Return (x, y) of the center of cell containing provided text 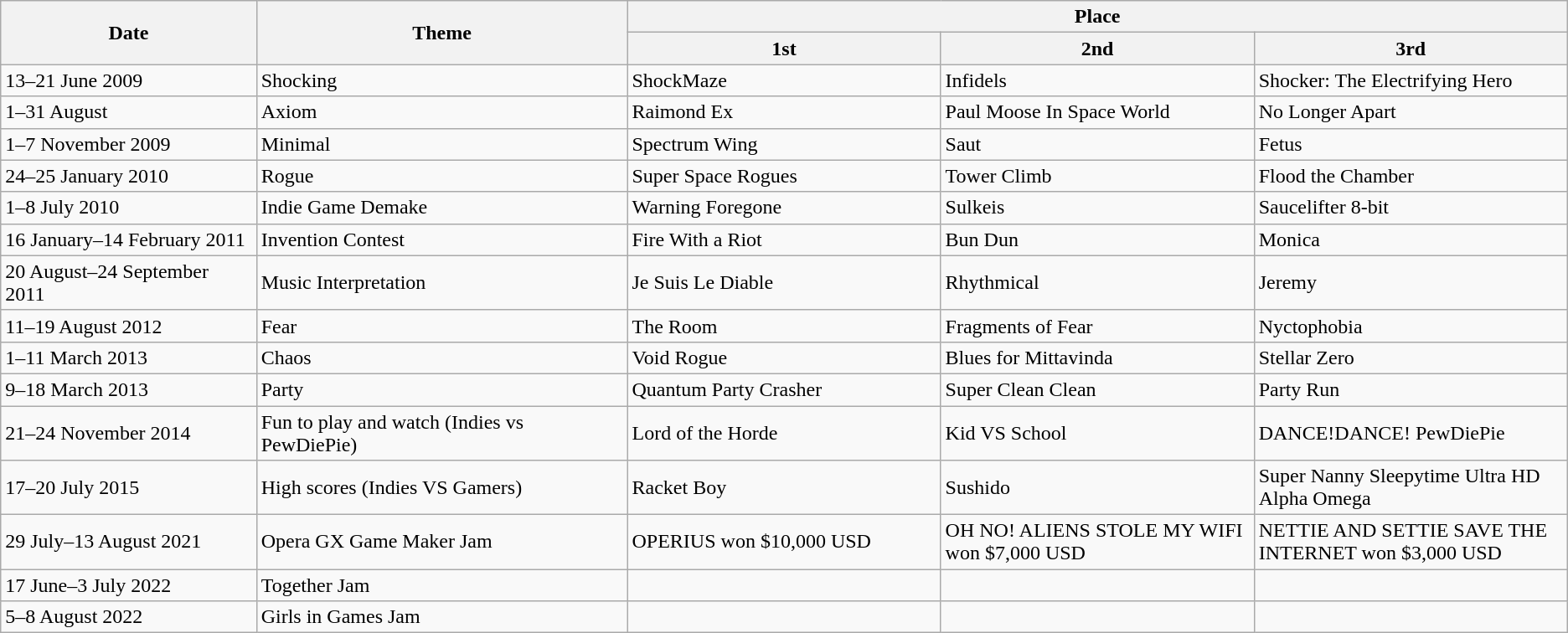
Theme (442, 33)
Bun Dun (1097, 239)
Fragments of Fear (1097, 326)
20 August–24 September 2011 (129, 283)
Saucelifter 8-bit (1411, 208)
ShockMaze (784, 80)
Sushido (1097, 487)
Invention Contest (442, 239)
Warning Foregone (784, 208)
Monica (1411, 239)
Fun to play and watch (Indies vs PewDiePie) (442, 432)
High scores (Indies VS Gamers) (442, 487)
1–7 November 2009 (129, 144)
Minimal (442, 144)
Racket Boy (784, 487)
Quantum Party Crasher (784, 389)
Je Suis Le Diable (784, 283)
Paul Moose In Space World (1097, 112)
Party Run (1411, 389)
Spectrum Wing (784, 144)
Tower Climb (1097, 176)
Super Space Rogues (784, 176)
OH NO! ALIENS STOLE MY WIFI won $7,000 USD (1097, 543)
Rhythmical (1097, 283)
Date (129, 33)
Party (442, 389)
Saut (1097, 144)
NETTIE AND SETTIE SAVE THE INTERNET won $3,000 USD (1411, 543)
Jeremy (1411, 283)
Girls in Games Jam (442, 617)
9–18 March 2013 (129, 389)
Fire With a Riot (784, 239)
11–19 August 2012 (129, 326)
Flood the Chamber (1411, 176)
2nd (1097, 49)
The Room (784, 326)
13–21 June 2009 (129, 80)
Stellar Zero (1411, 358)
Rogue (442, 176)
1st (784, 49)
Shocker: The Electrifying Hero (1411, 80)
17 June–3 July 2022 (129, 585)
Raimond Ex (784, 112)
DANCE!DANCE! PewDiePie (1411, 432)
Fear (442, 326)
29 July–13 August 2021 (129, 543)
No Longer Apart (1411, 112)
Nyctophobia (1411, 326)
Void Rogue (784, 358)
Blues for Mittavinda (1097, 358)
Together Jam (442, 585)
Lord of the Horde (784, 432)
5–8 August 2022 (129, 617)
1–11 March 2013 (129, 358)
16 January–14 February 2011 (129, 239)
Super Clean Clean (1097, 389)
1–31 August (129, 112)
Indie Game Demake (442, 208)
Fetus (1411, 144)
Sulkeis (1097, 208)
Shocking (442, 80)
21–24 November 2014 (129, 432)
Music Interpretation (442, 283)
Infidels (1097, 80)
Super Nanny Sleepytime Ultra HD Alpha Omega (1411, 487)
1–8 July 2010 (129, 208)
Opera GX Game Maker Jam (442, 543)
OPERIUS won $10,000 USD (784, 543)
24–25 January 2010 (129, 176)
Place (1097, 17)
Chaos (442, 358)
Axiom (442, 112)
3rd (1411, 49)
Kid VS School (1097, 432)
17–20 July 2015 (129, 487)
